Return the [X, Y] coordinate for the center point of the cell that contains the specified text.  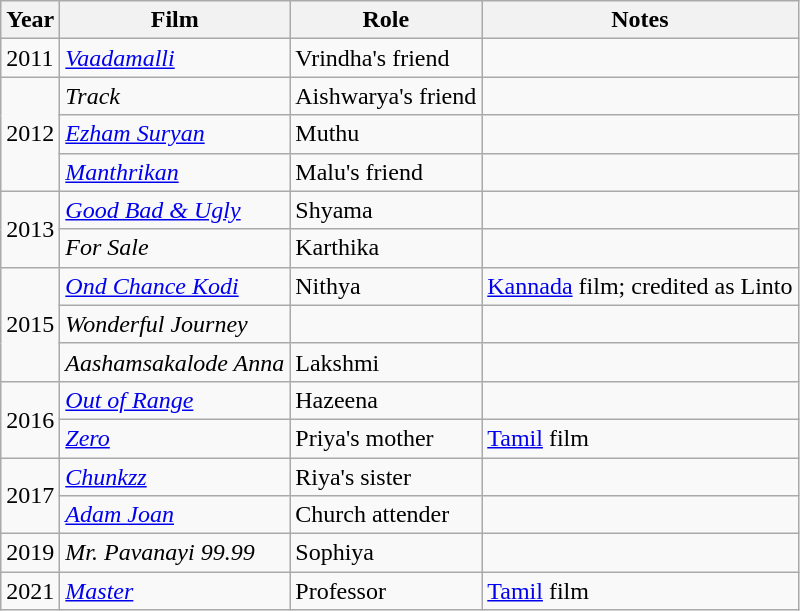
2012 [30, 134]
2015 [30, 324]
Karthika [386, 248]
Good Bad & Ugly [175, 210]
2017 [30, 496]
2021 [30, 591]
Professor [386, 591]
Hazeena [386, 400]
Malu's friend [386, 172]
Role [386, 20]
Shyama [386, 210]
2019 [30, 553]
2016 [30, 419]
Church attender [386, 515]
Lakshmi [386, 362]
Aishwarya's friend [386, 96]
Sophiya [386, 553]
For Sale [175, 248]
Out of Range [175, 400]
2013 [30, 229]
Notes [640, 20]
Wonderful Journey [175, 324]
2011 [30, 58]
Kannada film; credited as Linto [640, 286]
Vaadamalli [175, 58]
Nithya [386, 286]
Master [175, 591]
Muthu [386, 134]
Adam Joan [175, 515]
Year [30, 20]
Aashamsakalode Anna [175, 362]
Vrindha's friend [386, 58]
Chunkzz [175, 477]
Track [175, 96]
Mr. Pavanayi 99.99 [175, 553]
Manthrikan [175, 172]
Riya's sister [386, 477]
Film [175, 20]
Zero [175, 438]
Ond Chance Kodi [175, 286]
Priya's mother [386, 438]
Ezham Suryan [175, 134]
